Scan for the cell matching the given text and deliver its [x, y] coordinate at center. 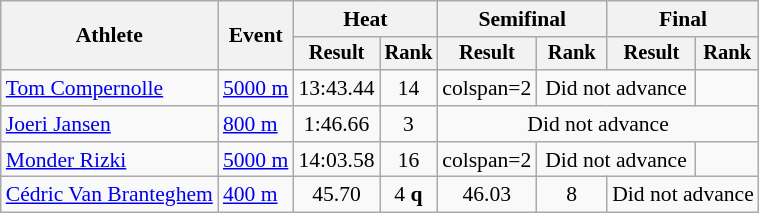
400 m [256, 195]
Cédric Van Branteghem [110, 195]
Semifinal [522, 19]
13:43.44 [336, 88]
14 [409, 88]
Heat [365, 19]
8 [572, 195]
800 m [256, 124]
3 [409, 124]
Monder Rizki [110, 160]
Event [256, 36]
14:03.58 [336, 160]
46.03 [486, 195]
Tom Compernolle [110, 88]
1:46.66 [336, 124]
Athlete [110, 36]
45.70 [336, 195]
Joeri Jansen [110, 124]
16 [409, 160]
Final [683, 19]
4 q [409, 195]
